Find where the given text appears and provide that cell's center as [X, Y] coordinate. 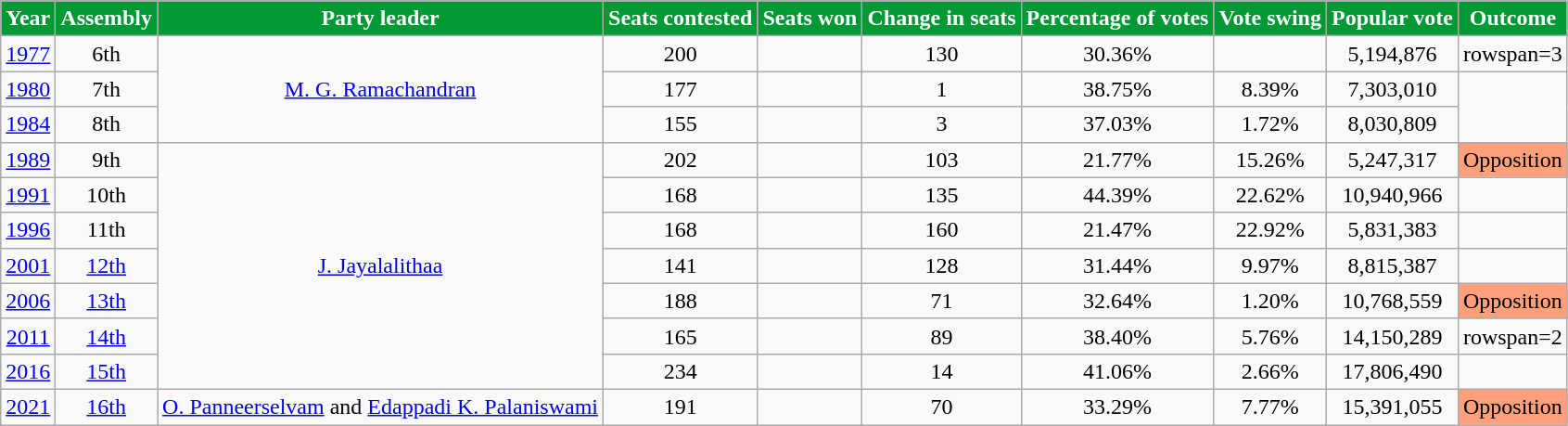
Party leader [380, 19]
7th [107, 89]
15.26% [1270, 160]
Seats contested [681, 19]
7.77% [1270, 407]
Outcome [1512, 19]
37.03% [1117, 124]
128 [942, 265]
Assembly [107, 19]
11th [107, 230]
44.39% [1117, 195]
21.77% [1117, 160]
rowspan=2 [1512, 336]
12th [107, 265]
8.39% [1270, 89]
Percentage of votes [1117, 19]
8,815,387 [1392, 265]
14th [107, 336]
5,247,317 [1392, 160]
1 [942, 89]
9.97% [1270, 265]
89 [942, 336]
1.72% [1270, 124]
177 [681, 89]
160 [942, 230]
16th [107, 407]
3 [942, 124]
13th [107, 301]
M. G. Ramachandran [380, 89]
32.64% [1117, 301]
Change in seats [942, 19]
Vote swing [1270, 19]
2.66% [1270, 371]
70 [942, 407]
1989 [28, 160]
rowspan=3 [1512, 54]
8th [107, 124]
1977 [28, 54]
202 [681, 160]
8,030,809 [1392, 124]
2011 [28, 336]
5,831,383 [1392, 230]
22.92% [1270, 230]
1980 [28, 89]
10,768,559 [1392, 301]
38.75% [1117, 89]
2016 [28, 371]
15th [107, 371]
103 [942, 160]
130 [942, 54]
J. Jayalalithaa [380, 265]
33.29% [1117, 407]
Year [28, 19]
155 [681, 124]
188 [681, 301]
1996 [28, 230]
1984 [28, 124]
7,303,010 [1392, 89]
71 [942, 301]
17,806,490 [1392, 371]
10,940,966 [1392, 195]
9th [107, 160]
1.20% [1270, 301]
Popular vote [1392, 19]
31.44% [1117, 265]
2006 [28, 301]
15,391,055 [1392, 407]
21.47% [1117, 230]
14,150,289 [1392, 336]
6th [107, 54]
30.36% [1117, 54]
38.40% [1117, 336]
5,194,876 [1392, 54]
165 [681, 336]
14 [942, 371]
5.76% [1270, 336]
2021 [28, 407]
Seats won [810, 19]
141 [681, 265]
41.06% [1117, 371]
135 [942, 195]
2001 [28, 265]
234 [681, 371]
O. Panneerselvam and Edappadi K. Palaniswami [380, 407]
22.62% [1270, 195]
1991 [28, 195]
191 [681, 407]
10th [107, 195]
200 [681, 54]
